Determine the (x, y) coordinate at the center of the cell enclosing the given text.  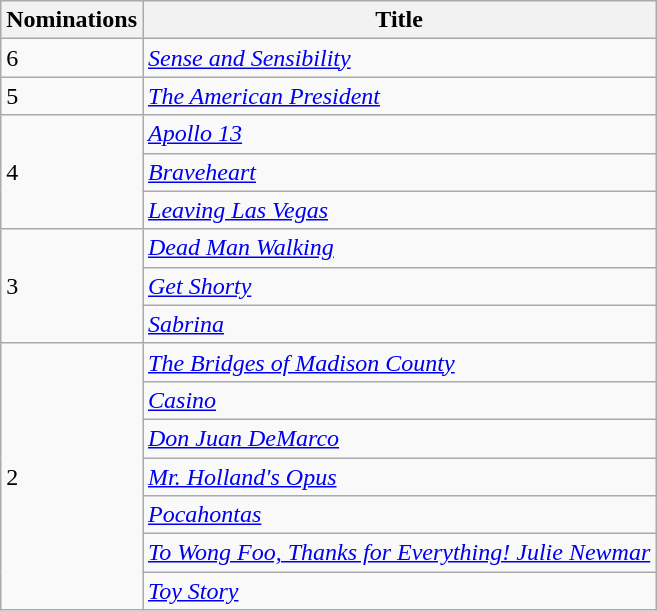
5 (72, 96)
Apollo 13 (398, 134)
Casino (398, 400)
Sense and Sensibility (398, 58)
Sabrina (398, 324)
2 (72, 476)
The Bridges of Madison County (398, 362)
Toy Story (398, 591)
Braveheart (398, 172)
Don Juan DeMarco (398, 438)
Pocahontas (398, 515)
The American President (398, 96)
To Wong Foo, Thanks for Everything! Julie Newmar (398, 553)
Nominations (72, 20)
4 (72, 172)
Title (398, 20)
Dead Man Walking (398, 248)
Get Shorty (398, 286)
Leaving Las Vegas (398, 210)
Mr. Holland's Opus (398, 477)
3 (72, 286)
6 (72, 58)
